Detect which cell encompasses the target text, then output its [x, y] center coordinate. 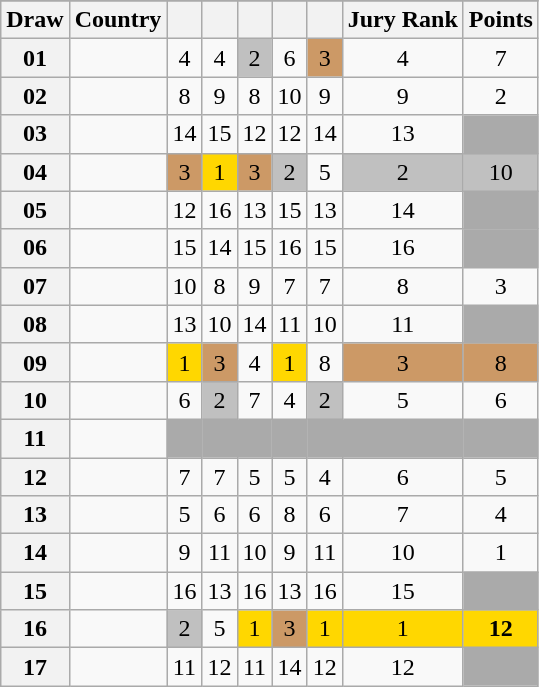
Points [500, 20]
01 [35, 58]
04 [35, 172]
09 [35, 362]
08 [35, 324]
Country [118, 20]
03 [35, 134]
17 [35, 667]
07 [35, 286]
06 [35, 248]
05 [35, 210]
Draw [35, 20]
Jury Rank [402, 20]
02 [35, 96]
